Return (X, Y) of the center of cell containing provided text 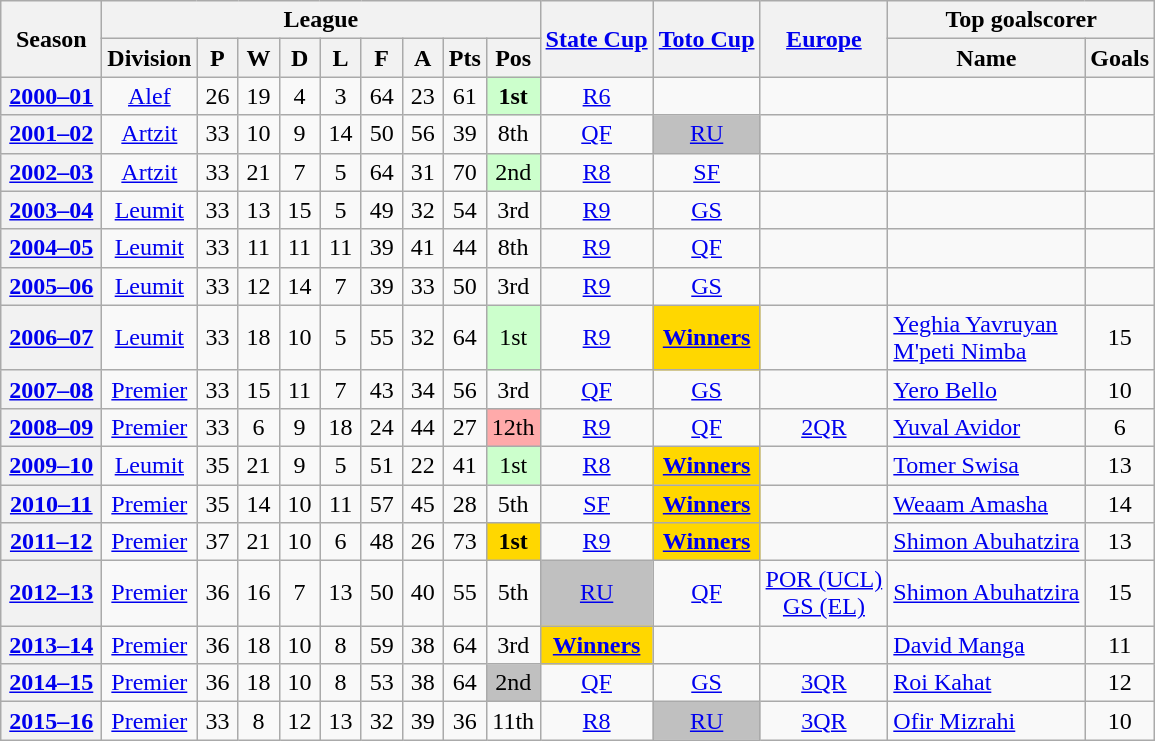
2013–14 (52, 645)
A (422, 58)
Goals (1120, 58)
4 (300, 96)
POR (UCL) GS (EL) (824, 594)
Europe (824, 39)
Tomer Swisa (986, 465)
2011–12 (52, 542)
61 (464, 96)
12th (513, 427)
16 (258, 594)
11th (513, 721)
Alef (150, 96)
Weaam Amasha (986, 503)
27 (464, 427)
3 (340, 96)
Yeghia Yavruyan M'peti Nimba (986, 338)
Top goalscorer (1022, 20)
David Manga (986, 645)
34 (422, 389)
Roi Kahat (986, 683)
2007–08 (52, 389)
22 (422, 465)
54 (464, 210)
2010–11 (52, 503)
40 (422, 594)
53 (382, 683)
2006–07 (52, 338)
P (218, 58)
2004–05 (52, 248)
2012–13 (52, 594)
Yero Bello (986, 389)
19 (258, 96)
2008–09 (52, 427)
Yuval Avidor (986, 427)
23 (422, 96)
2015–16 (52, 721)
2003–04 (52, 210)
Season (52, 39)
31 (422, 172)
73 (464, 542)
2000–01 (52, 96)
2001–02 (52, 134)
Pos (513, 58)
R6 (596, 96)
League (321, 20)
57 (382, 503)
48 (382, 542)
2005–06 (52, 286)
2014–15 (52, 683)
70 (464, 172)
43 (382, 389)
L (340, 58)
Division (150, 58)
49 (382, 210)
45 (422, 503)
State Cup (596, 39)
F (382, 58)
28 (464, 503)
W (258, 58)
51 (382, 465)
2QR (824, 427)
2002–03 (52, 172)
2009–10 (52, 465)
Name (986, 58)
Ofir Mizrahi (986, 721)
Pts (464, 58)
24 (382, 427)
Toto Cup (706, 39)
37 (218, 542)
59 (382, 645)
D (300, 58)
